Detect which cell encompasses the target text, then output its (X, Y) center coordinate. 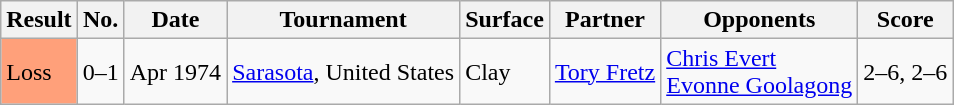
Sarasota, United States (344, 72)
Result (39, 20)
Tory Fretz (604, 72)
Apr 1974 (175, 72)
Loss (39, 72)
Score (906, 20)
Opponents (760, 20)
Partner (604, 20)
Clay (505, 72)
Date (175, 20)
Chris Evert Evonne Goolagong (760, 72)
0–1 (100, 72)
Surface (505, 20)
Tournament (344, 20)
2–6, 2–6 (906, 72)
No. (100, 20)
